Find where the given text appears and provide that cell's center as [x, y] coordinate. 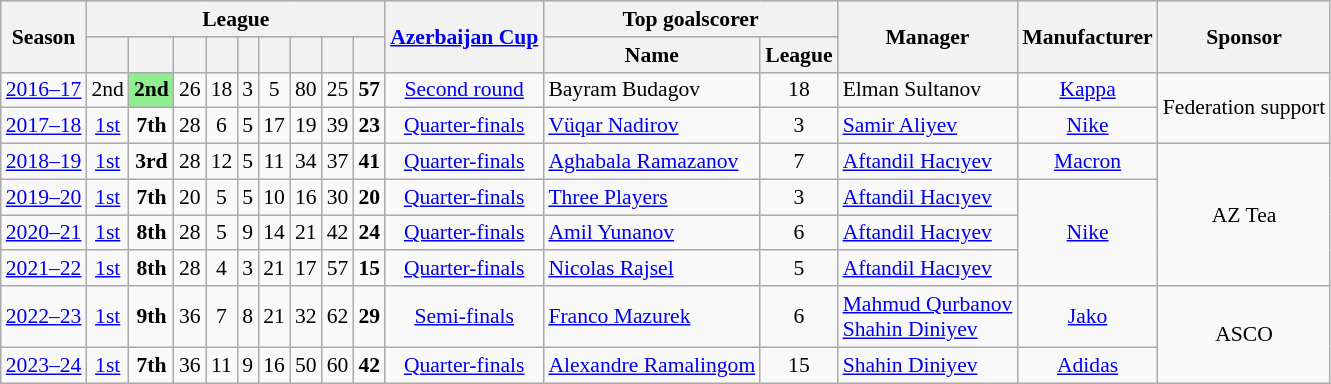
3rd [152, 162]
19 [306, 126]
Three Players [652, 197]
34 [306, 162]
2022–23 [44, 316]
Manufacturer [1087, 36]
Elman Sultanov [928, 90]
23 [369, 126]
2019–20 [44, 197]
AZ Tea [1244, 215]
4 [222, 269]
10 [274, 197]
Mahmud Qurbanov Shahin Diniyev [928, 316]
41 [369, 162]
37 [338, 162]
50 [306, 365]
Jako [1087, 316]
Vüqar Nadirov [652, 126]
24 [369, 233]
32 [306, 316]
Kappa [1087, 90]
29 [369, 316]
Aghabala Ramazanov [652, 162]
14 [274, 233]
Sponsor [1244, 36]
9th [152, 316]
26 [190, 90]
Alexandre Ramalingom [652, 365]
ASCO [1244, 334]
25 [338, 90]
2016–17 [44, 90]
Nicolas Rajsel [652, 269]
60 [338, 365]
Second round [464, 90]
Franco Mazurek [652, 316]
Samir Aliyev [928, 126]
Federation support [1244, 108]
Top goalscorer [690, 19]
2017–18 [44, 126]
12 [222, 162]
Manager [928, 36]
62 [338, 316]
Name [652, 55]
2020–21 [44, 233]
Macron [1087, 162]
8 [248, 316]
2023–24 [44, 365]
Semi-finals [464, 316]
80 [306, 90]
Adidas [1087, 365]
Amil Yunanov [652, 233]
2021–22 [44, 269]
Shahin Diniyev [928, 365]
Bayram Budagov [652, 90]
39 [338, 126]
2018–19 [44, 162]
Azerbaijan Cup [464, 36]
Season [44, 36]
30 [338, 197]
